Return the (X, Y) coordinate for the center point of the cell that contains the specified text.  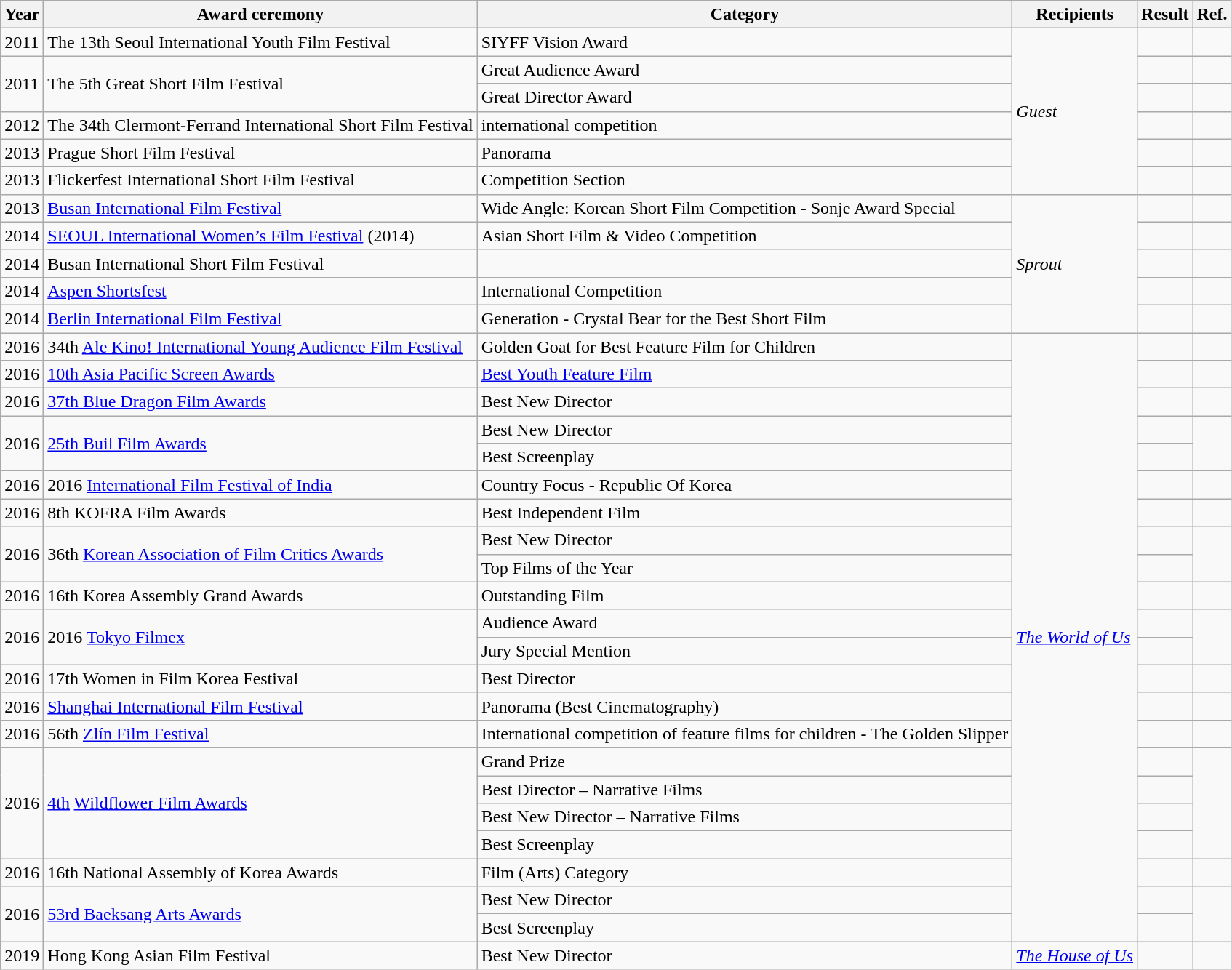
Country Focus - Republic Of Korea (745, 485)
Outstanding Film (745, 596)
Recipients (1075, 15)
2019 (22, 955)
Asian Short Film & Video Competition (745, 236)
Sprout (1075, 263)
Audience Award (745, 623)
Best Director – Narrative Films (745, 789)
Award ceremony (260, 15)
International competition of feature films for children - The Golden Slipper (745, 734)
SIYFF Vision Award (745, 42)
Jury Special Mention (745, 651)
Hong Kong Asian Film Festival (260, 955)
53rd Baeksang Arts Awards (260, 914)
Shanghai International Film Festival (260, 706)
Grand Prize (745, 761)
Best Director (745, 678)
Busan International Film Festival (260, 208)
International Competition (745, 291)
Great Director Award (745, 97)
Prague Short Film Festival (260, 153)
Film (Arts) Category (745, 873)
37th Blue Dragon Film Awards (260, 402)
36th Korean Association of Film Critics Awards (260, 554)
16th Korea Assembly Grand Awards (260, 596)
international competition (745, 125)
Category (745, 15)
Best Independent Film (745, 513)
Golden Goat for Best Feature Film for Children (745, 347)
The World of Us (1075, 637)
4th Wildflower Film Awards (260, 803)
Wide Angle: Korean Short Film Competition - Sonje Award Special (745, 208)
8th KOFRA Film Awards (260, 513)
2016 International Film Festival of India (260, 485)
Best New Director – Narrative Films (745, 817)
Panorama (Best Cinematography) (745, 706)
SEOUL International Women’s Film Festival (2014) (260, 236)
Ref. (1212, 15)
16th National Assembly of Korea Awards (260, 873)
Flickerfest International Short Film Festival (260, 180)
Guest (1075, 111)
The 5th Great Short Film Festival (260, 84)
34th Ale Kino! International Young Audience Film Festival (260, 347)
Busan International Short Film Festival (260, 263)
Best Youth Feature Film (745, 374)
56th Zlín Film Festival (260, 734)
Generation - Crystal Bear for the Best Short Film (745, 318)
17th Women in Film Korea Festival (260, 678)
The 34th Clermont-Ferrand International Short Film Festival (260, 125)
Result (1165, 15)
2016 Tokyo Filmex (260, 637)
2012 (22, 125)
10th Asia Pacific Screen Awards (260, 374)
Year (22, 15)
Berlin International Film Festival (260, 318)
Panorama (745, 153)
Top Films of the Year (745, 568)
25th Buil Film Awards (260, 444)
Aspen Shortsfest (260, 291)
Competition Section (745, 180)
The House of Us (1075, 955)
The 13th Seoul International Youth Film Festival (260, 42)
Great Audience Award (745, 70)
